Pinpoint the cell where the given text exists, returning its (x, y) midpoint coordinate. 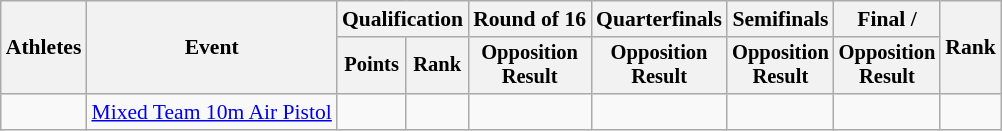
Mixed Team 10m Air Pistol (211, 112)
Quarterfinals (659, 19)
Athletes (44, 48)
Final / (888, 19)
Event (211, 48)
Semifinals (780, 19)
Round of 16 (530, 19)
Qualification (402, 19)
Points (372, 66)
